Pinpoint the cell where the given text exists, returning its (X, Y) midpoint coordinate. 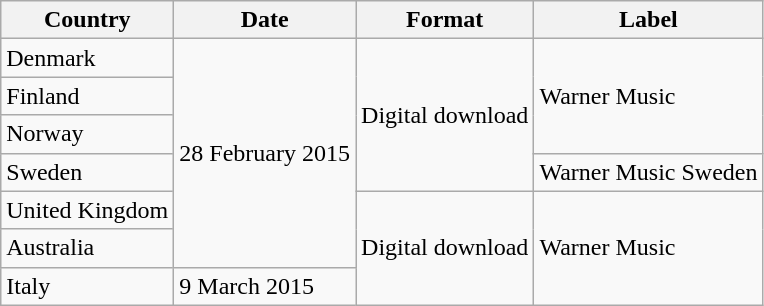
Country (88, 20)
United Kingdom (88, 210)
Denmark (88, 58)
Italy (88, 286)
Norway (88, 134)
Finland (88, 96)
Label (648, 20)
Australia (88, 248)
Format (445, 20)
9 March 2015 (265, 286)
Date (265, 20)
28 February 2015 (265, 153)
Warner Music Sweden (648, 172)
Sweden (88, 172)
